Provide the (X, Y) coordinate of the cell's center where the given text is located.  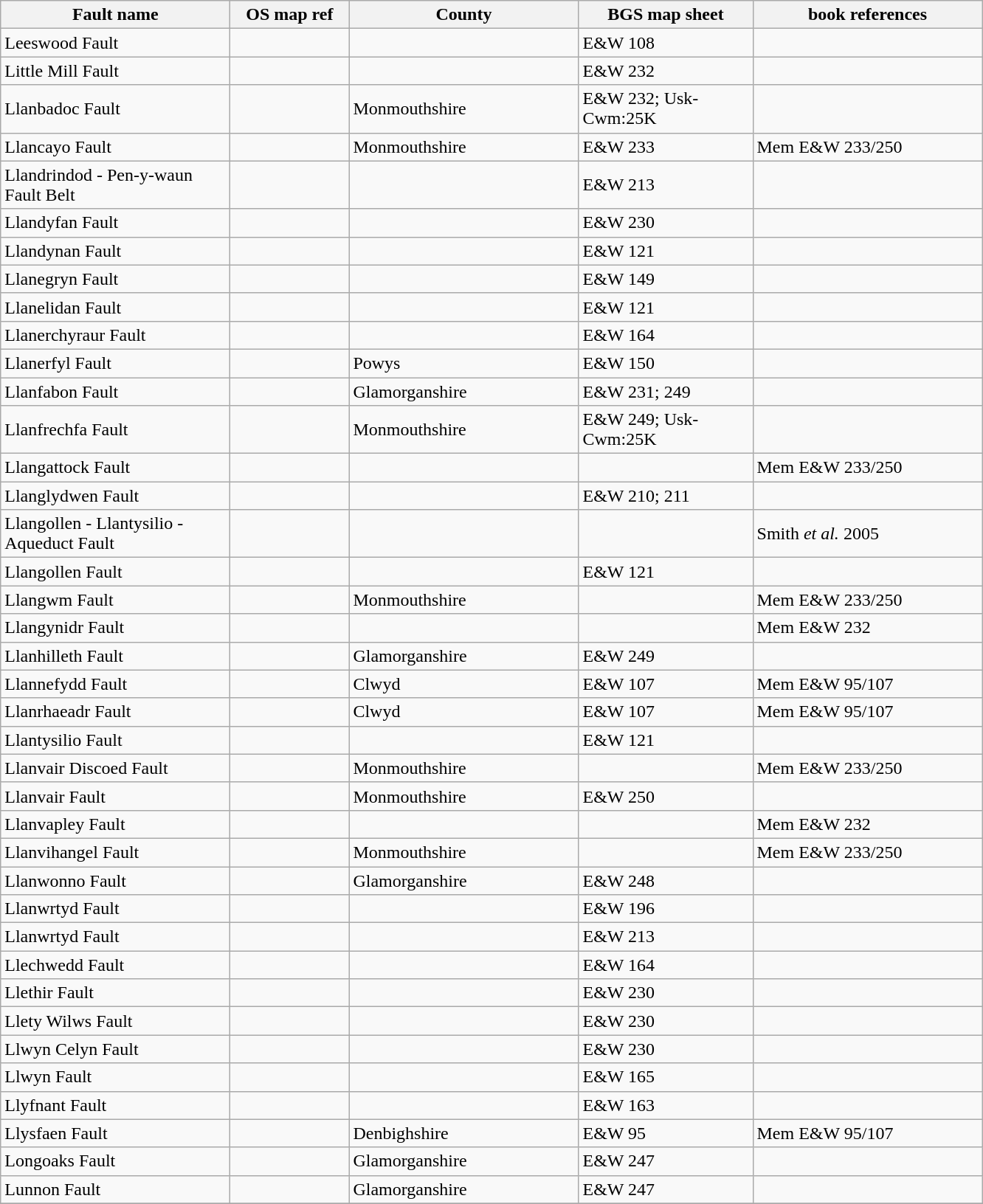
Llanvapley Fault (115, 824)
Llandynan Fault (115, 251)
E&W 232; Usk-Cwm:25K (666, 109)
E&W 196 (666, 909)
Little Mill Fault (115, 71)
Llanrhaeadr Fault (115, 712)
E&W 149 (666, 279)
Llandrindod - Pen-y-waun Fault Belt (115, 184)
BGS map sheet (666, 15)
Llety Wilws Fault (115, 1021)
Llangynidr Fault (115, 628)
E&W 165 (666, 1077)
Denbighshire (463, 1133)
E&W 150 (666, 363)
Llangattock Fault (115, 468)
Llyfnant Fault (115, 1105)
Llangollen Fault (115, 572)
Llanwonno Fault (115, 880)
E&W 231; 249 (666, 392)
Llanfrechfa Fault (115, 429)
Llantysilio Fault (115, 740)
OS map ref (289, 15)
E&W 249 (666, 656)
E&W 210; 211 (666, 496)
Llysfaen Fault (115, 1133)
E&W 248 (666, 880)
Llanvihangel Fault (115, 852)
Llanbadoc Fault (115, 109)
Llanhilleth Fault (115, 656)
Llethir Fault (115, 993)
Llanglydwen Fault (115, 496)
Llanfabon Fault (115, 392)
Smith et al. 2005 (868, 534)
Longoaks Fault (115, 1161)
Fault name (115, 15)
Llanerfyl Fault (115, 363)
E&W 108 (666, 43)
Llanegryn Fault (115, 279)
County (463, 15)
Llancayo Fault (115, 147)
Llwyn Fault (115, 1077)
Llanvair Discoed Fault (115, 768)
Llandyfan Fault (115, 223)
E&W 95 (666, 1133)
Llannefydd Fault (115, 684)
E&W 163 (666, 1105)
Powys (463, 363)
E&W 233 (666, 147)
Leeswood Fault (115, 43)
E&W 232 (666, 71)
Llanelidan Fault (115, 307)
Llanvair Fault (115, 796)
book references (868, 15)
Llangollen - Llantysilio - Aqueduct Fault (115, 534)
Llanerchyraur Fault (115, 335)
Llechwedd Fault (115, 965)
Lunnon Fault (115, 1189)
Llwyn Celyn Fault (115, 1049)
E&W 249; Usk-Cwm:25K (666, 429)
E&W 250 (666, 796)
Llangwm Fault (115, 600)
